Determine the [x, y] coordinate at the center of the cell enclosing the given text.  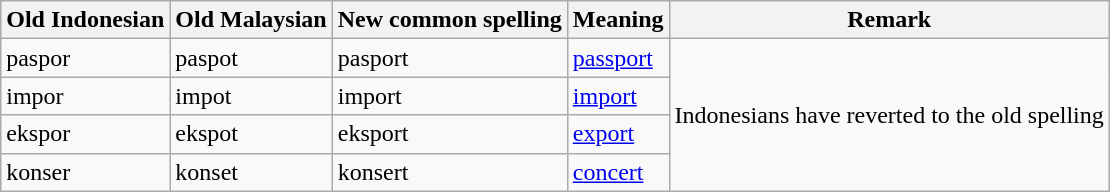
Indonesians have reverted to the old spelling [889, 115]
pasport [450, 58]
paspot [251, 58]
impor [86, 96]
impot [251, 96]
ekspot [251, 134]
New common spelling [450, 20]
konset [251, 172]
concert [618, 172]
export [618, 134]
ekspor [86, 134]
Remark [889, 20]
Meaning [618, 20]
paspor [86, 58]
konser [86, 172]
passport [618, 58]
eksport [450, 134]
Old Indonesian [86, 20]
konsert [450, 172]
Old Malaysian [251, 20]
